Identify which cell holds the provided text, then report its [x, y] central coordinate. 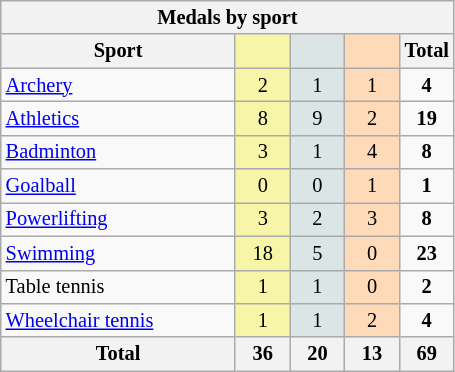
23 [426, 253]
Archery [118, 85]
Medals by sport [228, 17]
Sport [118, 51]
5 [318, 253]
Powerlifting [118, 219]
20 [318, 354]
Table tennis [118, 287]
13 [372, 354]
19 [426, 118]
Wheelchair tennis [118, 320]
69 [426, 354]
Badminton [118, 152]
9 [318, 118]
Swimming [118, 253]
Athletics [118, 118]
Goalball [118, 186]
18 [262, 253]
36 [262, 354]
